Capture the cell that displays the provided text and extract its [x, y] central coordinate. 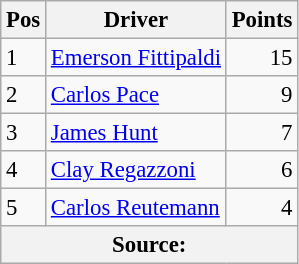
Driver [136, 20]
7 [262, 133]
Emerson Fittipaldi [136, 58]
1 [24, 58]
Points [262, 20]
6 [262, 170]
9 [262, 95]
3 [24, 133]
2 [24, 95]
Carlos Reutemann [136, 208]
Clay Regazzoni [136, 170]
James Hunt [136, 133]
Pos [24, 20]
Source: [150, 245]
15 [262, 58]
5 [24, 208]
Carlos Pace [136, 95]
